Pinpoint the cell where the given text exists, returning its (x, y) midpoint coordinate. 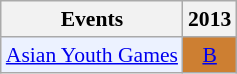
2013 (210, 19)
Asian Youth Games (92, 55)
B (210, 55)
Events (92, 19)
